For the text-containing cell, return its midpoint in [X, Y] coordinate format. 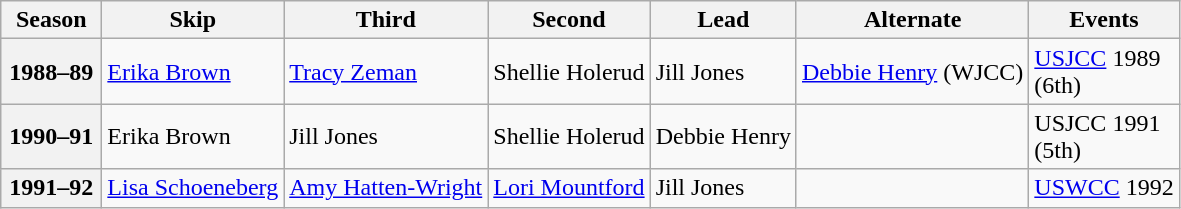
Amy Hatten-Wright [386, 188]
Debbie Henry (WJCC) [912, 72]
Alternate [912, 20]
USJCC 1991 (5th) [1104, 136]
USWCC 1992 [1104, 188]
Tracy Zeman [386, 72]
Lead [723, 20]
USJCC 1989 (6th) [1104, 72]
Skip [193, 20]
Events [1104, 20]
Lori Mountford [569, 188]
Third [386, 20]
Second [569, 20]
Debbie Henry [723, 136]
1991–92 [52, 188]
Season [52, 20]
Lisa Schoeneberg [193, 188]
1990–91 [52, 136]
1988–89 [52, 72]
